Output the [X, Y] coordinate of the center of the cell containing the given text.  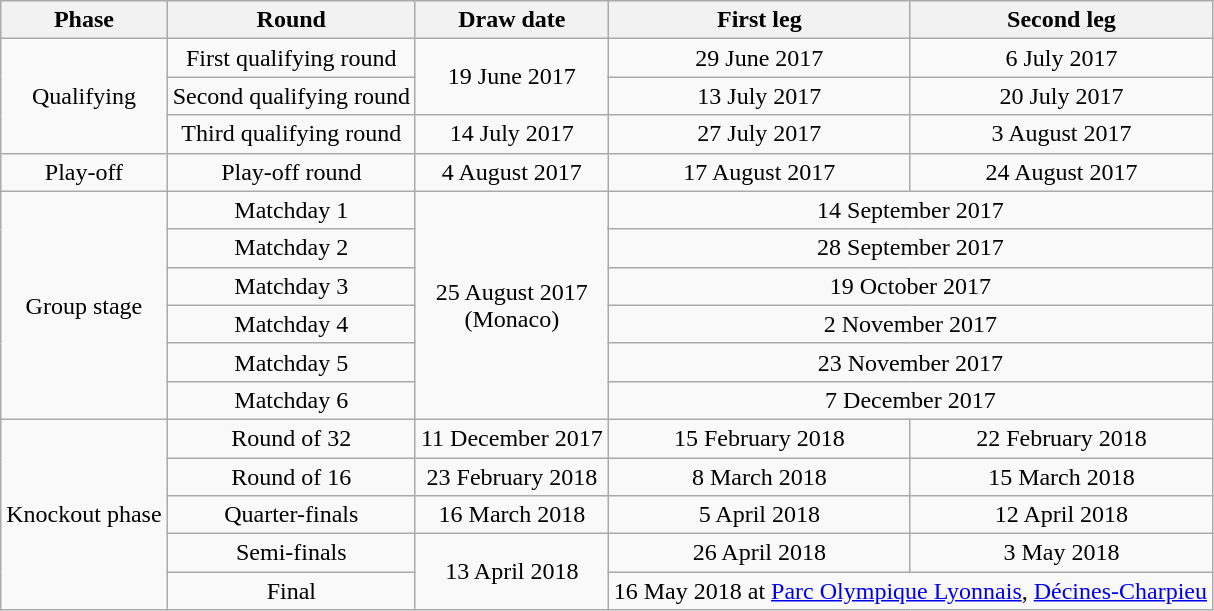
16 May 2018 at Parc Olympique Lyonnais, Décines-Charpieu [910, 591]
16 March 2018 [512, 515]
Knockout phase [84, 514]
23 February 2018 [512, 477]
6 July 2017 [1061, 58]
First qualifying round [291, 58]
3 August 2017 [1061, 134]
Group stage [84, 305]
14 July 2017 [512, 134]
4 August 2017 [512, 172]
23 November 2017 [910, 362]
15 February 2018 [759, 438]
13 April 2018 [512, 572]
Round of 16 [291, 477]
Semi-finals [291, 553]
Matchday 6 [291, 400]
Matchday 2 [291, 248]
Quarter-finals [291, 515]
28 September 2017 [910, 248]
14 September 2017 [910, 210]
Final [291, 591]
29 June 2017 [759, 58]
Draw date [512, 20]
19 October 2017 [910, 286]
17 August 2017 [759, 172]
25 August 2017(Monaco) [512, 305]
11 December 2017 [512, 438]
5 April 2018 [759, 515]
Matchday 3 [291, 286]
Qualifying [84, 96]
8 March 2018 [759, 477]
Phase [84, 20]
19 June 2017 [512, 77]
7 December 2017 [910, 400]
Second qualifying round [291, 96]
Round [291, 20]
20 July 2017 [1061, 96]
Play-off [84, 172]
13 July 2017 [759, 96]
26 April 2018 [759, 553]
15 March 2018 [1061, 477]
24 August 2017 [1061, 172]
Matchday 4 [291, 324]
First leg [759, 20]
22 February 2018 [1061, 438]
Round of 32 [291, 438]
2 November 2017 [910, 324]
Second leg [1061, 20]
Matchday 1 [291, 210]
12 April 2018 [1061, 515]
Third qualifying round [291, 134]
3 May 2018 [1061, 553]
Play-off round [291, 172]
27 July 2017 [759, 134]
Matchday 5 [291, 362]
